Provide the [x, y] coordinate of the cell's center where the given text is located.  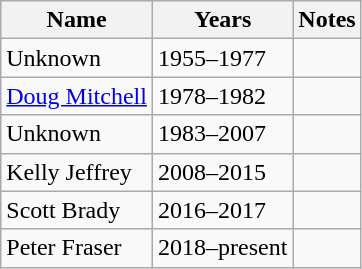
Scott Brady [77, 210]
Doug Mitchell [77, 96]
Peter Fraser [77, 248]
1955–1977 [222, 58]
Name [77, 20]
1983–2007 [222, 134]
2018–present [222, 248]
Notes [327, 20]
2008–2015 [222, 172]
Kelly Jeffrey [77, 172]
Years [222, 20]
1978–1982 [222, 96]
2016–2017 [222, 210]
